Capture the cell that displays the provided text and extract its (X, Y) central coordinate. 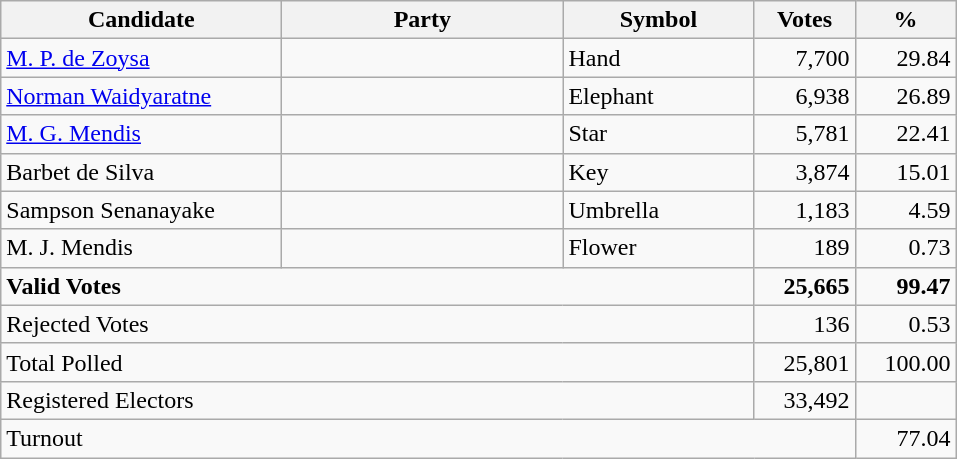
M. J. Mendis (142, 248)
0.73 (906, 248)
25,665 (804, 286)
Elephant (658, 96)
Votes (804, 20)
136 (804, 324)
Symbol (658, 20)
100.00 (906, 362)
Sampson Senanayake (142, 210)
5,781 (804, 134)
26.89 (906, 96)
Rejected Votes (378, 324)
Party (422, 20)
25,801 (804, 362)
Total Polled (378, 362)
Star (658, 134)
Registered Electors (378, 400)
Barbet de Silva (142, 172)
% (906, 20)
15.01 (906, 172)
29.84 (906, 58)
4.59 (906, 210)
189 (804, 248)
Valid Votes (378, 286)
33,492 (804, 400)
22.41 (906, 134)
Turnout (428, 438)
Norman Waidyaratne (142, 96)
7,700 (804, 58)
77.04 (906, 438)
Hand (658, 58)
Candidate (142, 20)
Umbrella (658, 210)
Key (658, 172)
M. G. Mendis (142, 134)
Flower (658, 248)
M. P. de Zoysa (142, 58)
99.47 (906, 286)
6,938 (804, 96)
0.53 (906, 324)
1,183 (804, 210)
3,874 (804, 172)
